Detect which cell encompasses the target text, then output its (X, Y) center coordinate. 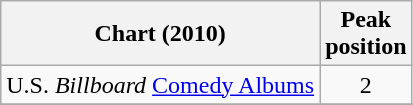
Chart (2010) (160, 34)
U.S. Billboard Comedy Albums (160, 85)
Peakposition (366, 34)
2 (366, 85)
